Pinpoint the cell where the given text exists, returning its [X, Y] midpoint coordinate. 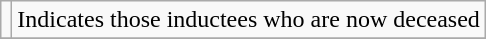
Indicates those inductees who are now deceased [249, 20]
